Capture the cell that displays the provided text and extract its (x, y) central coordinate. 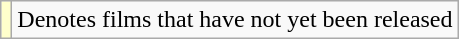
Denotes films that have not yet been released (235, 20)
